Capture the cell that displays the provided text and extract its [x, y] central coordinate. 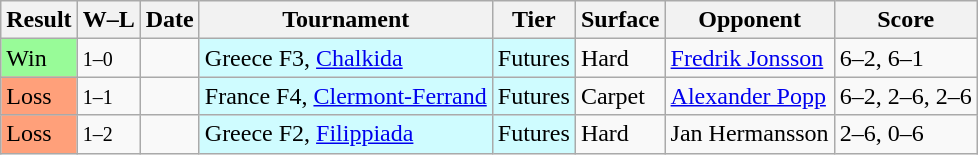
Tournament [346, 20]
6–2, 2–6, 2–6 [906, 96]
Alexander Popp [750, 96]
W–L [108, 20]
Tier [534, 20]
Greece F3, Chalkida [346, 58]
Fredrik Jonsson [750, 58]
Result [39, 20]
Surface [620, 20]
Win [39, 58]
Score [906, 20]
1–1 [108, 96]
France F4, Clermont-Ferrand [346, 96]
Greece F2, Filippiada [346, 134]
Date [170, 20]
6–2, 6–1 [906, 58]
Jan Hermansson [750, 134]
2–6, 0–6 [906, 134]
1–2 [108, 134]
Carpet [620, 96]
1–0 [108, 58]
Opponent [750, 20]
